For the text-containing cell, return its midpoint in [x, y] coordinate format. 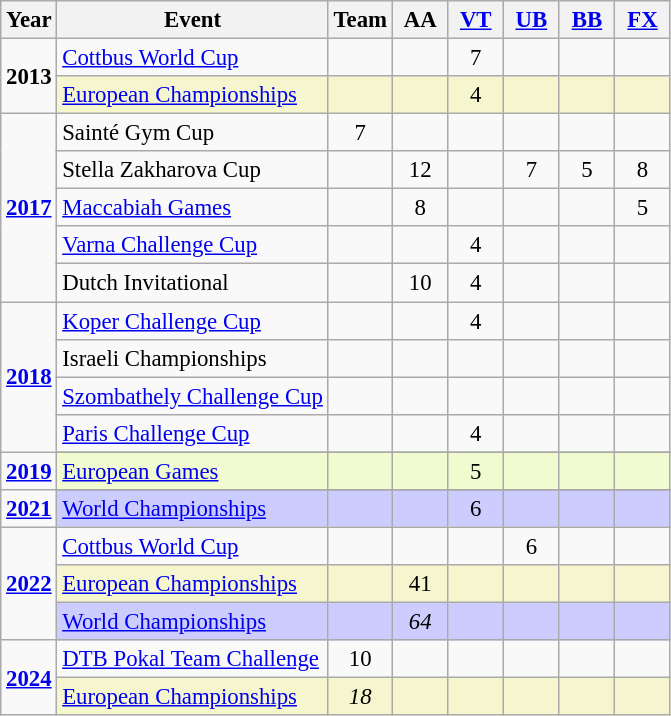
2018 [29, 377]
2013 [29, 76]
European Games [192, 471]
Koper Challenge Cup [192, 321]
Sainté Gym Cup [192, 133]
AA [420, 20]
2024 [29, 678]
UB [532, 20]
FX [643, 20]
Maccabiah Games [192, 208]
18 [360, 697]
Team [360, 20]
Dutch Invitational [192, 283]
VT [476, 20]
2022 [29, 584]
Varna Challenge Cup [192, 245]
Israeli Championships [192, 358]
12 [420, 170]
Szombathely Challenge Cup [192, 396]
Stella Zakharova Cup [192, 170]
DTB Pokal Team Challenge [192, 659]
2017 [29, 208]
BB [587, 20]
2019 [29, 471]
2021 [29, 509]
Event [192, 20]
Paris Challenge Cup [192, 433]
64 [420, 621]
41 [420, 584]
Year [29, 20]
